Detect which cell encompasses the target text, then output its [X, Y] center coordinate. 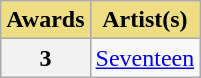
Artist(s) [145, 20]
Seventeen [145, 58]
3 [46, 58]
Awards [46, 20]
